Detect which cell encompasses the target text, then output its [X, Y] center coordinate. 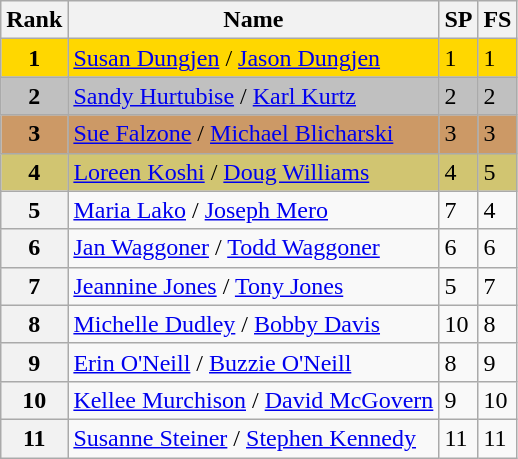
Susan Dungjen / Jason Dungjen [254, 58]
Sue Falzone / Michael Blicharski [254, 134]
Loreen Koshi / Doug Williams [254, 172]
Kellee Murchison / David McGovern [254, 400]
Jeannine Jones / Tony Jones [254, 286]
Name [254, 20]
Michelle Dudley / Bobby Davis [254, 324]
Sandy Hurtubise / Karl Kurtz [254, 96]
Maria Lako / Joseph Mero [254, 210]
SP [458, 20]
Jan Waggoner / Todd Waggoner [254, 248]
FS [498, 20]
Susanne Steiner / Stephen Kennedy [254, 438]
Erin O'Neill / Buzzie O'Neill [254, 362]
Rank [34, 20]
